Scan for the cell matching the given text and deliver its (x, y) coordinate at center. 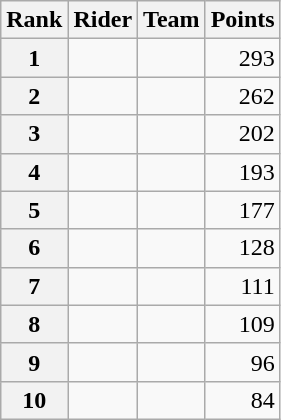
1 (34, 58)
128 (242, 248)
10 (34, 400)
8 (34, 324)
4 (34, 172)
Team (172, 20)
6 (34, 248)
262 (242, 96)
111 (242, 286)
193 (242, 172)
9 (34, 362)
5 (34, 210)
7 (34, 286)
96 (242, 362)
293 (242, 58)
Rank (34, 20)
202 (242, 134)
84 (242, 400)
Points (242, 20)
3 (34, 134)
109 (242, 324)
2 (34, 96)
Rider (103, 20)
177 (242, 210)
